Locate the cell with the specified text and output its (X, Y) center coordinate. 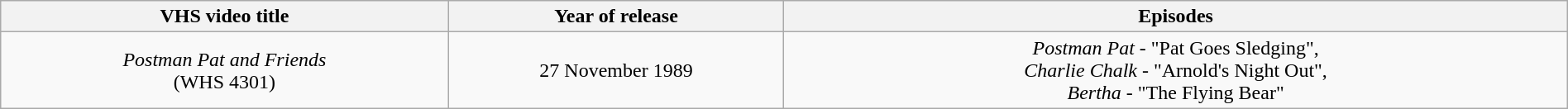
Postman Pat - "Pat Goes Sledging",Charlie Chalk - "Arnold's Night Out",Bertha - "The Flying Bear" (1176, 70)
27 November 1989 (616, 70)
VHS video title (225, 17)
Year of release (616, 17)
Postman Pat and Friends(WHS 4301) (225, 70)
Episodes (1176, 17)
